Return (X, Y) of the center of cell containing provided text 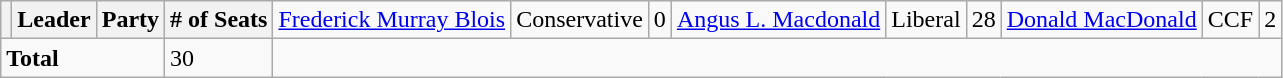
Angus L. Macdonald (778, 20)
28 (984, 20)
2 (1270, 20)
Conservative (580, 20)
0 (660, 20)
Total (83, 58)
Donald MacDonald (1102, 20)
CCF (1230, 20)
Liberal (926, 20)
# of Seats (219, 20)
Party (130, 20)
Leader (54, 20)
Frederick Murray Blois (392, 20)
30 (219, 58)
